Pinpoint the cell where the given text exists, returning its (X, Y) midpoint coordinate. 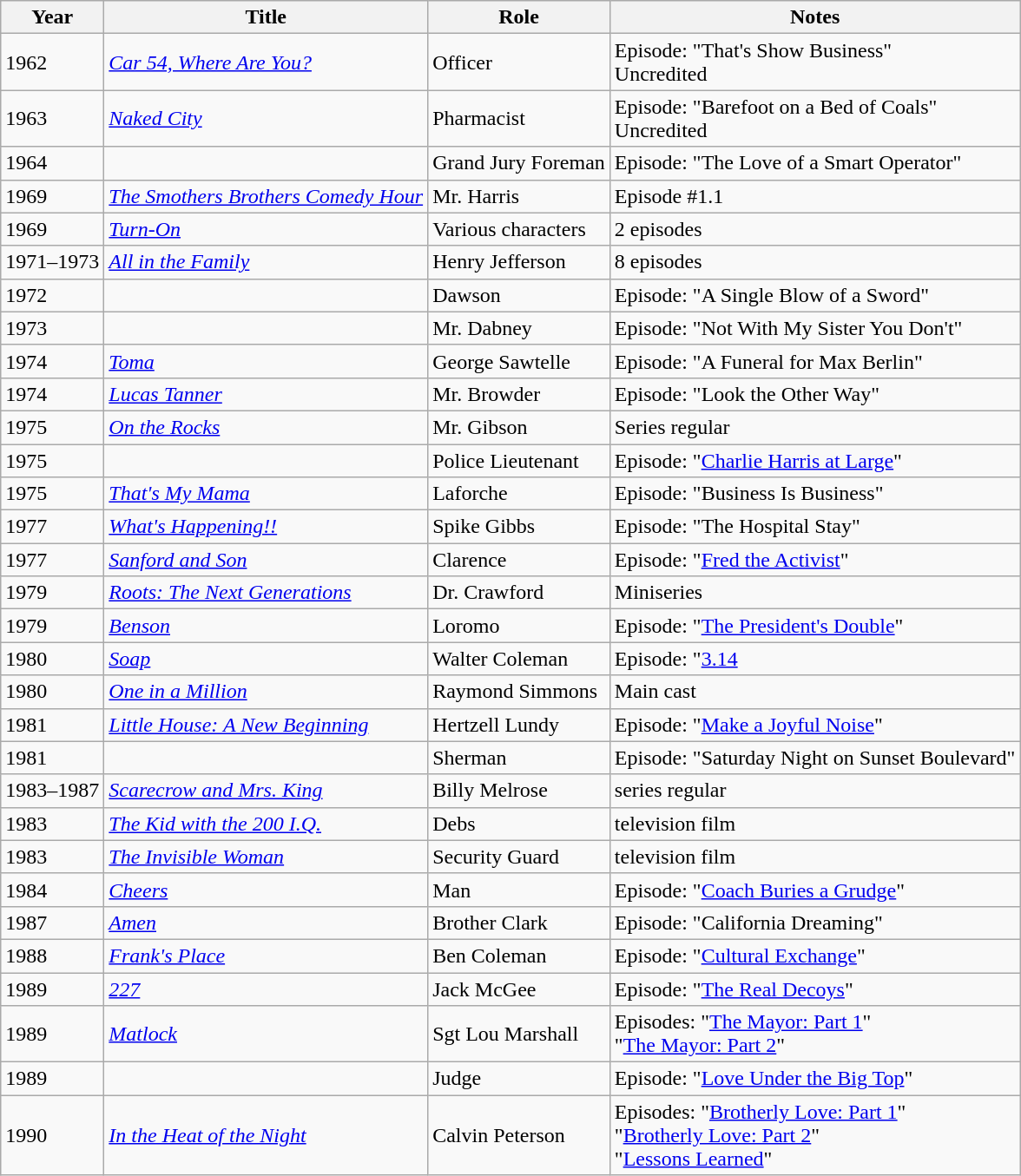
Officer (519, 62)
Miniseries (814, 593)
Episode: "Not With My Sister You Don't" (814, 328)
Soap (266, 659)
1990 (52, 1135)
Episode #1.1 (814, 196)
That's My Mama (266, 494)
Turn-On (266, 229)
Episode: "The President's Double" (814, 626)
Pharmacist (519, 118)
Mr. Gibson (519, 427)
Clarence (519, 560)
Episode: "The Hospital Stay" (814, 527)
On the Rocks (266, 427)
Car 54, Where Are You? (266, 62)
Naked City (266, 118)
Mr. Browder (519, 394)
1983–1987 (52, 791)
2 episodes (814, 229)
One in a Million (266, 692)
Episode: "The Love of a Smart Operator" (814, 163)
Debs (519, 824)
Hertzell Lundy (519, 725)
Little House: A New Beginning (266, 725)
What's Happening!! (266, 527)
Episode: "Saturday Night on Sunset Boulevard" (814, 758)
Year (52, 17)
Scarecrow and Mrs. King (266, 791)
All in the Family (266, 262)
Episode: "Barefoot on a Bed of Coals"Uncredited (814, 118)
Walter Coleman (519, 659)
Amen (266, 923)
1971–1973 (52, 262)
Frank's Place (266, 956)
Episode: "Charlie Harris at Large" (814, 461)
Dawson (519, 295)
Title (266, 17)
1964 (52, 163)
1988 (52, 956)
Episode: "Coach Buries a Grudge" (814, 890)
1972 (52, 295)
Episodes: "The Mayor: Part 1""The Mayor: Part 2" (814, 1035)
Sanford and Son (266, 560)
1987 (52, 923)
Roots: The Next Generations (266, 593)
Cheers (266, 890)
Benson (266, 626)
Matlock (266, 1035)
Henry Jefferson (519, 262)
Episode: "Fred the Activist" (814, 560)
Episode: "Make a Joyful Noise" (814, 725)
Calvin Peterson (519, 1135)
The Kid with the 200 I.Q. (266, 824)
Episode: "The Real Decoys" (814, 989)
Billy Melrose (519, 791)
Toma (266, 361)
1962 (52, 62)
Spike Gibbs (519, 527)
Loromo (519, 626)
In the Heat of the Night (266, 1135)
1973 (52, 328)
Laforche (519, 494)
The Invisible Woman (266, 857)
Mr. Harris (519, 196)
Notes (814, 17)
227 (266, 989)
Episode: "A Single Blow of a Sword" (814, 295)
Various characters (519, 229)
Sherman (519, 758)
The Smothers Brothers Comedy Hour (266, 196)
1984 (52, 890)
Brother Clark (519, 923)
Episode: "Cultural Exchange" (814, 956)
Dr. Crawford (519, 593)
Episode: "Business Is Business" (814, 494)
Episode: "Look the Other Way" (814, 394)
Episodes: "Brotherly Love: Part 1""Brotherly Love: Part 2""Lessons Learned" (814, 1135)
Jack McGee (519, 989)
Ben Coleman (519, 956)
Episode: "A Funeral for Max Berlin" (814, 361)
Mr. Dabney (519, 328)
1963 (52, 118)
series regular (814, 791)
Raymond Simmons (519, 692)
Security Guard (519, 857)
Series regular (814, 427)
Episode: "Love Under the Big Top" (814, 1079)
Episode: "That's Show Business"Uncredited (814, 62)
Episode: "3.14 (814, 659)
8 episodes (814, 262)
Man (519, 890)
Episode: "California Dreaming" (814, 923)
Grand Jury Foreman (519, 163)
Role (519, 17)
Sgt Lou Marshall (519, 1035)
Judge (519, 1079)
George Sawtelle (519, 361)
Police Lieutenant (519, 461)
Lucas Tanner (266, 394)
Main cast (814, 692)
